Output the (x, y) coordinate of the center of the cell containing the given text.  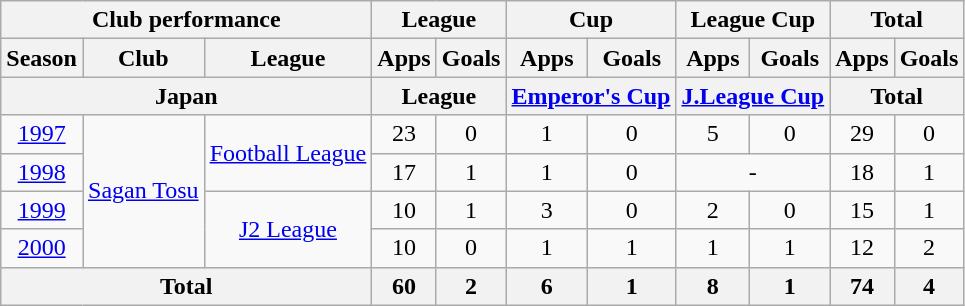
3 (547, 210)
4 (929, 286)
17 (404, 172)
Football League (288, 153)
Japan (186, 96)
Emperor's Cup (591, 96)
Sagan Tosu (143, 191)
J.League Cup (753, 96)
12 (862, 248)
J2 League (288, 229)
Club (143, 58)
- (753, 172)
1998 (42, 172)
Season (42, 58)
1997 (42, 134)
Club performance (186, 20)
23 (404, 134)
1999 (42, 210)
29 (862, 134)
8 (713, 286)
74 (862, 286)
5 (713, 134)
Cup (591, 20)
2000 (42, 248)
15 (862, 210)
6 (547, 286)
60 (404, 286)
18 (862, 172)
League Cup (753, 20)
